Identify which cell holds the provided text, then report its (X, Y) central coordinate. 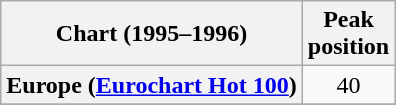
Chart (1995–1996) (152, 34)
Europe (Eurochart Hot 100) (152, 85)
Peakposition (348, 34)
40 (348, 85)
